Search for the cell housing the specified text and yield its (x, y) center coordinate. 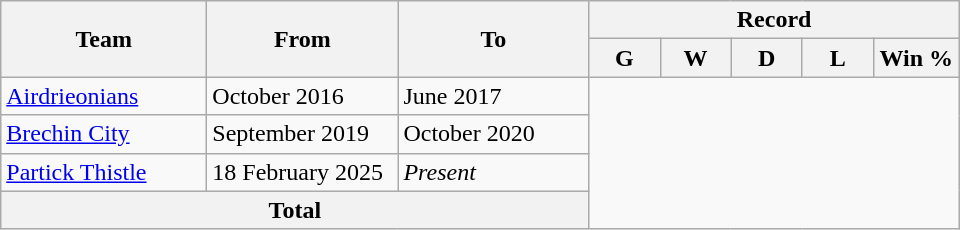
Airdrieonians (104, 96)
Partick Thistle (104, 172)
Present (494, 172)
Total (295, 210)
September 2019 (302, 134)
18 February 2025 (302, 172)
Brechin City (104, 134)
October 2020 (494, 134)
Record (774, 20)
October 2016 (302, 96)
Team (104, 39)
W (696, 58)
To (494, 39)
D (766, 58)
Win % (916, 58)
From (302, 39)
L (838, 58)
G (624, 58)
June 2017 (494, 96)
